Return (x, y) of the center of cell containing provided text 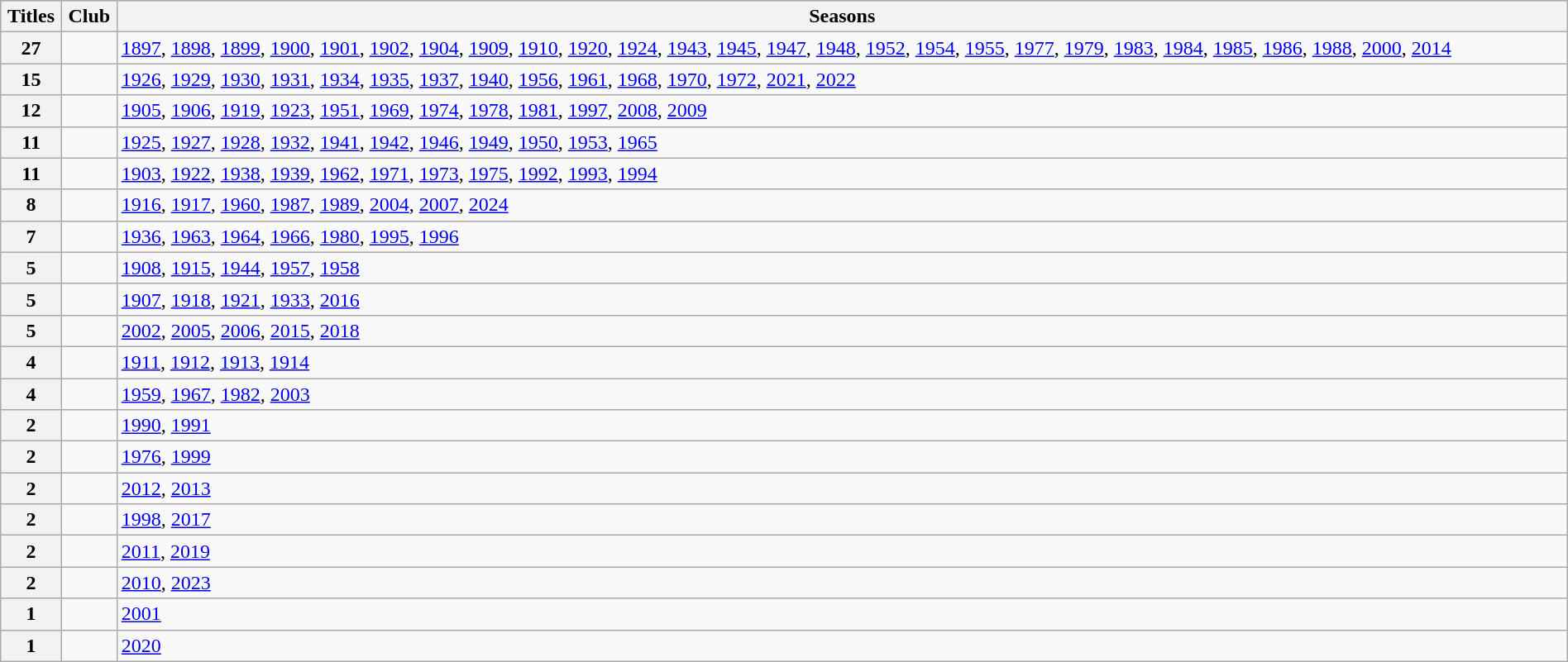
Seasons (842, 17)
1990, 1991 (842, 426)
12 (31, 111)
2001 (842, 614)
Titles (31, 17)
1905, 1906, 1919, 1923, 1951, 1969, 1974, 1978, 1981, 1997, 2008, 2009 (842, 111)
7 (31, 236)
1976, 1999 (842, 457)
15 (31, 79)
2020 (842, 645)
1926, 1929, 1930, 1931, 1934, 1935, 1937, 1940, 1956, 1961, 1968, 1970, 1972, 2021, 2022 (842, 79)
1907, 1918, 1921, 1933, 2016 (842, 299)
1936, 1963, 1964, 1966, 1980, 1995, 1996 (842, 236)
2010, 2023 (842, 583)
1959, 1967, 1982, 2003 (842, 394)
8 (31, 205)
1908, 1915, 1944, 1957, 1958 (842, 268)
1916, 1917, 1960, 1987, 1989, 2004, 2007, 2024 (842, 205)
2011, 2019 (842, 551)
1998, 2017 (842, 520)
1911, 1912, 1913, 1914 (842, 362)
1925, 1927, 1928, 1932, 1941, 1942, 1946, 1949, 1950, 1953, 1965 (842, 142)
27 (31, 48)
1903, 1922, 1938, 1939, 1962, 1971, 1973, 1975, 1992, 1993, 1994 (842, 174)
2002, 2005, 2006, 2015, 2018 (842, 331)
Club (89, 17)
2012, 2013 (842, 488)
